For the text-containing cell, return its midpoint in (X, Y) coordinate format. 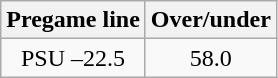
Over/under (210, 20)
PSU –22.5 (74, 58)
58.0 (210, 58)
Pregame line (74, 20)
